Detect which cell encompasses the target text, then output its [x, y] center coordinate. 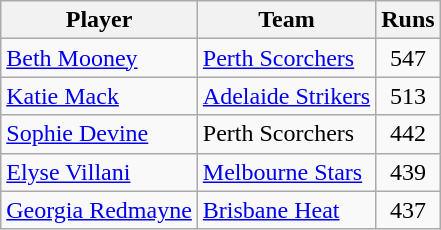
437 [408, 210]
Brisbane Heat [286, 210]
Team [286, 20]
439 [408, 172]
Beth Mooney [100, 58]
Player [100, 20]
Sophie Devine [100, 134]
Georgia Redmayne [100, 210]
Katie Mack [100, 96]
442 [408, 134]
Melbourne Stars [286, 172]
Adelaide Strikers [286, 96]
513 [408, 96]
Elyse Villani [100, 172]
547 [408, 58]
Runs [408, 20]
